Detect which cell encompasses the target text, then output its (x, y) center coordinate. 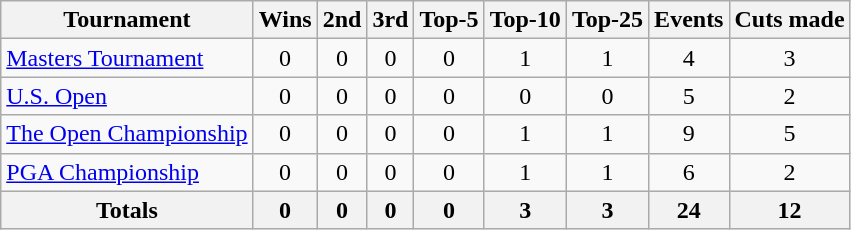
Events (689, 20)
24 (689, 210)
Tournament (127, 20)
Masters Tournament (127, 58)
Top-10 (525, 20)
The Open Championship (127, 134)
12 (790, 210)
6 (689, 172)
2nd (342, 20)
U.S. Open (127, 96)
4 (689, 58)
Cuts made (790, 20)
3rd (390, 20)
PGA Championship (127, 172)
9 (689, 134)
Top-5 (449, 20)
Wins (285, 20)
Top-25 (607, 20)
Totals (127, 210)
